From the cell containing the given text, extract its center point as [X, Y] coordinate. 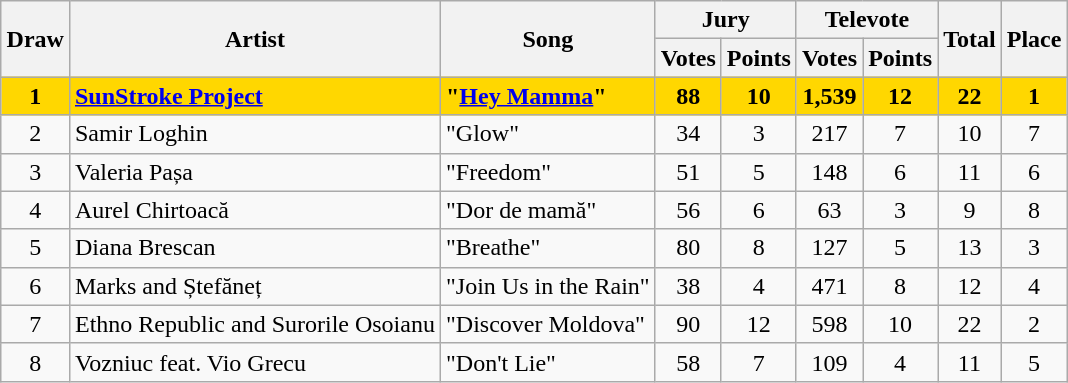
88 [688, 96]
"Dor de mamă" [548, 210]
"Hey Mamma" [548, 96]
471 [829, 286]
Samir Loghin [254, 134]
56 [688, 210]
63 [829, 210]
58 [688, 362]
SunStroke Project [254, 96]
1,539 [829, 96]
"Don't Lie" [548, 362]
Televote [866, 20]
"Freedom" [548, 172]
"Discover Moldova" [548, 324]
Draw [35, 39]
Marks and Ștefăneț [254, 286]
"Join Us in the Rain" [548, 286]
"Glow" [548, 134]
Song [548, 39]
Place [1034, 39]
127 [829, 248]
13 [970, 248]
Aurel Chirtoacă [254, 210]
90 [688, 324]
Total [970, 39]
148 [829, 172]
Ethno Republic and Surorile Osoianu [254, 324]
217 [829, 134]
Vozniuc feat. Vio Grecu [254, 362]
80 [688, 248]
598 [829, 324]
109 [829, 362]
"Breathe" [548, 248]
38 [688, 286]
Valeria Pașa [254, 172]
Diana Brescan [254, 248]
Jury [726, 20]
Artist [254, 39]
34 [688, 134]
51 [688, 172]
9 [970, 210]
